Pinpoint the cell where the given text exists, returning its [X, Y] midpoint coordinate. 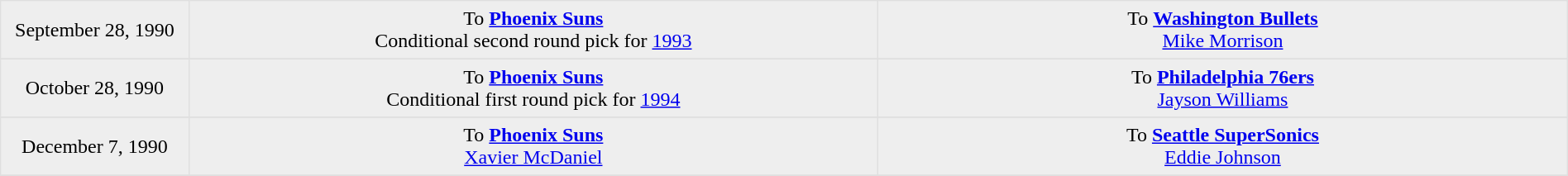
September 28, 1990 [94, 30]
To Phoenix SunsConditional first round pick for 1994 [533, 88]
To Seattle SuperSonicsEddie Johnson [1223, 146]
October 28, 1990 [94, 88]
December 7, 1990 [94, 146]
To Washington BulletsMike Morrison [1223, 30]
To Phoenix SunsXavier McDaniel [533, 146]
To Philadelphia 76ersJayson Williams [1223, 88]
To Phoenix SunsConditional second round pick for 1993 [533, 30]
